Identify which cell holds the provided text, then report its [x, y] central coordinate. 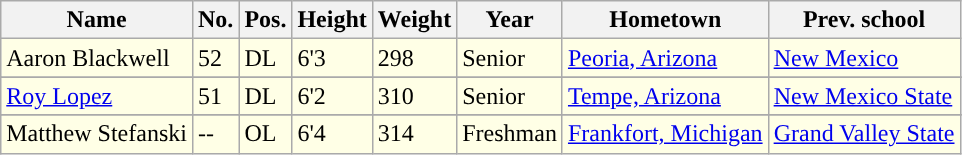
51 [215, 96]
298 [414, 58]
Frankfort, Michigan [665, 134]
Weight [414, 20]
Hometown [665, 20]
6'4 [332, 134]
-- [215, 134]
OL [266, 134]
Tempe, Arizona [665, 96]
Roy Lopez [97, 96]
Pos. [266, 20]
New Mexico State [864, 96]
310 [414, 96]
6'2 [332, 96]
6'3 [332, 58]
Matthew Stefanski [97, 134]
Freshman [510, 134]
Year [510, 20]
Prev. school [864, 20]
New Mexico [864, 58]
Height [332, 20]
No. [215, 20]
Aaron Blackwell [97, 58]
Name [97, 20]
314 [414, 134]
Peoria, Arizona [665, 58]
52 [215, 58]
Grand Valley State [864, 134]
